Return the (X, Y) coordinate for the center point of the cell that contains the specified text.  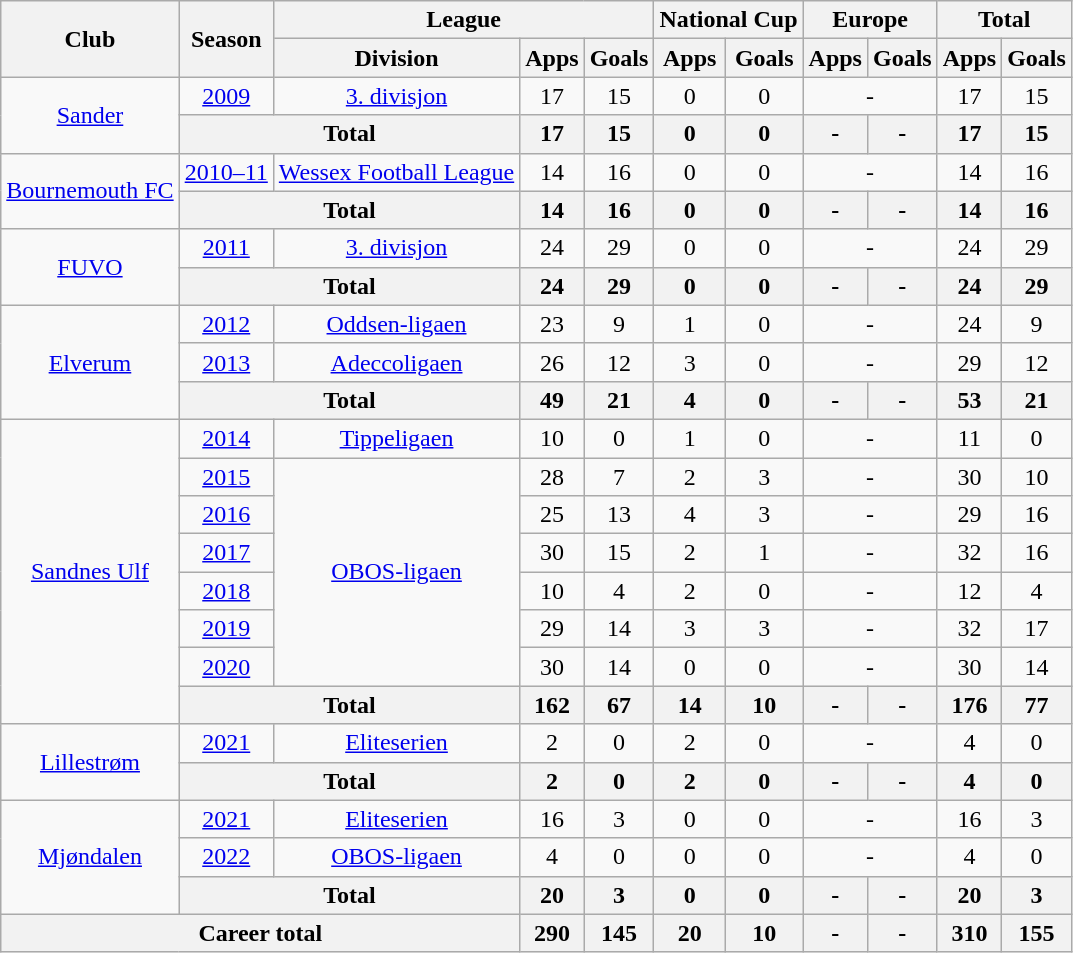
7 (619, 477)
Oddsen-ligaen (396, 324)
League (464, 20)
Career total (260, 933)
Tippeligaen (396, 438)
Club (90, 39)
155 (1037, 933)
2017 (226, 553)
11 (969, 438)
26 (552, 362)
28 (552, 477)
Mjøndalen (90, 857)
23 (552, 324)
Division (396, 58)
49 (552, 400)
2013 (226, 362)
2019 (226, 629)
National Cup (728, 20)
2020 (226, 667)
2012 (226, 324)
2022 (226, 857)
Lillestrøm (90, 762)
Elverum (90, 362)
2014 (226, 438)
77 (1037, 705)
2016 (226, 515)
2011 (226, 248)
310 (969, 933)
145 (619, 933)
Sander (90, 115)
Wessex Football League (396, 172)
2009 (226, 96)
Bournemouth FC (90, 191)
25 (552, 515)
290 (552, 933)
176 (969, 705)
2018 (226, 591)
2015 (226, 477)
2010–11 (226, 172)
Sandnes Ulf (90, 571)
FUVO (90, 267)
13 (619, 515)
53 (969, 400)
162 (552, 705)
67 (619, 705)
Europe (870, 20)
Season (226, 39)
Adeccoligaen (396, 362)
